Provide the (x, y) coordinate of the cell's center where the given text is located.  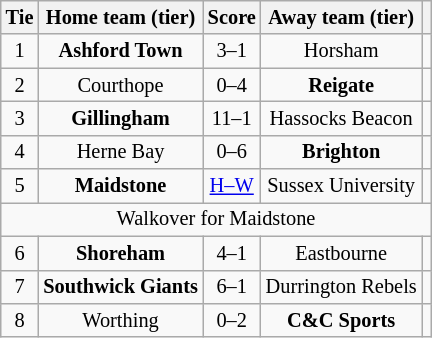
Eastbourne (342, 253)
Score (232, 17)
0–6 (232, 152)
Courthope (120, 85)
3–1 (232, 51)
2 (20, 85)
Ashford Town (120, 51)
H–W (232, 186)
4 (20, 152)
Away team (tier) (342, 17)
4–1 (232, 253)
Maidstone (120, 186)
Worthing (120, 320)
Tie (20, 17)
Hassocks Beacon (342, 118)
7 (20, 287)
6 (20, 253)
11–1 (232, 118)
6–1 (232, 287)
0–2 (232, 320)
8 (20, 320)
C&C Sports (342, 320)
1 (20, 51)
Herne Bay (120, 152)
Brighton (342, 152)
5 (20, 186)
Sussex University (342, 186)
3 (20, 118)
Gillingham (120, 118)
Horsham (342, 51)
0–4 (232, 85)
Southwick Giants (120, 287)
Shoreham (120, 253)
Home team (tier) (120, 17)
Walkover for Maidstone (216, 219)
Reigate (342, 85)
Durrington Rebels (342, 287)
